Capture the cell that displays the provided text and extract its [x, y] central coordinate. 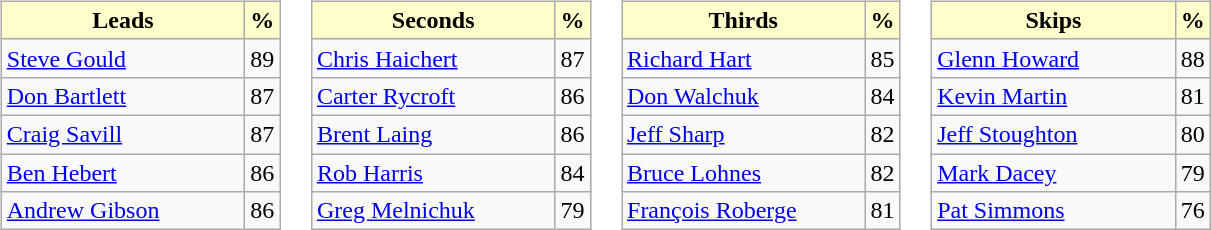
Craig Savill [123, 134]
Skips [1054, 20]
89 [262, 58]
Pat Simmons [1054, 211]
Jeff Sharp [744, 134]
Seconds [433, 20]
88 [1192, 58]
Bruce Lohnes [744, 173]
Mark Dacey [1054, 173]
Glenn Howard [1054, 58]
Chris Haichert [433, 58]
Greg Melnichuk [433, 211]
Steve Gould [123, 58]
85 [882, 58]
Rob Harris [433, 173]
Brent Laing [433, 134]
Richard Hart [744, 58]
François Roberge [744, 211]
Leads [123, 20]
Andrew Gibson [123, 211]
Jeff Stoughton [1054, 134]
Kevin Martin [1054, 96]
Don Bartlett [123, 96]
76 [1192, 211]
80 [1192, 134]
Don Walchuk [744, 96]
Thirds [744, 20]
Ben Hebert [123, 173]
Carter Rycroft [433, 96]
